Return [X, Y] of the center of cell containing provided text 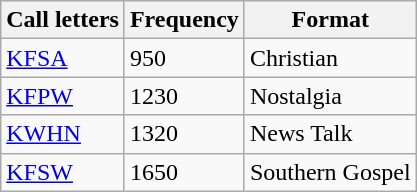
News Talk [330, 134]
950 [184, 58]
1320 [184, 134]
Nostalgia [330, 96]
1650 [184, 172]
KWHN [63, 134]
KFPW [63, 96]
KFSW [63, 172]
Southern Gospel [330, 172]
Frequency [184, 20]
1230 [184, 96]
Format [330, 20]
Christian [330, 58]
KFSA [63, 58]
Call letters [63, 20]
